Extract the [X, Y] coordinate from the center of the cell holding the provided text.  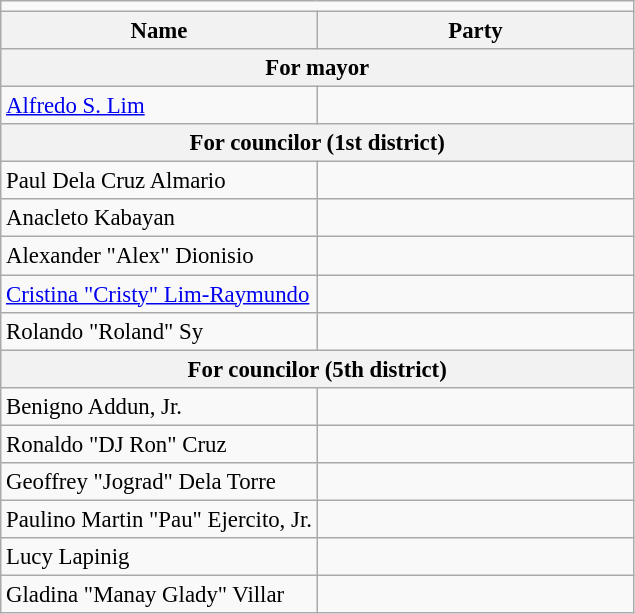
For councilor (1st district) [318, 143]
Party [475, 31]
Paulino Martin "Pau" Ejercito, Jr. [159, 519]
Alfredo S. Lim [159, 106]
Gladina "Manay Glady" Villar [159, 594]
Ronaldo "DJ Ron" Cruz [159, 444]
Lucy Lapinig [159, 557]
Benigno Addun, Jr. [159, 406]
Anacleto Kabayan [159, 219]
For councilor (5th district) [318, 369]
Rolando "Roland" Sy [159, 331]
Alexander "Alex" Dionisio [159, 256]
Name [159, 31]
Paul Dela Cruz Almario [159, 181]
Cristina "Cristy" Lim-Raymundo [159, 294]
Geoffrey "Jograd" Dela Torre [159, 482]
For mayor [318, 68]
